Scan for the cell matching the given text and deliver its (x, y) coordinate at center. 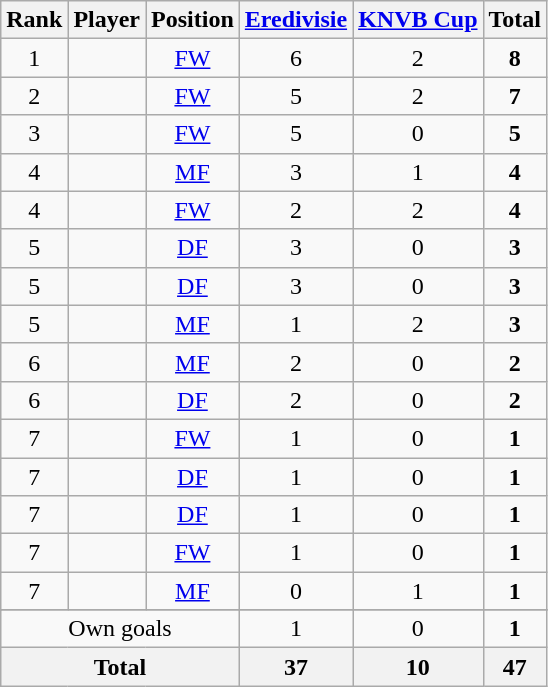
Eredivisie (296, 20)
Own goals (120, 629)
Player (107, 20)
8 (515, 58)
10 (418, 667)
KNVB Cup (418, 20)
Position (193, 20)
47 (515, 667)
37 (296, 667)
Rank (34, 20)
